Output the (x, y) coordinate of the center of the cell containing the given text.  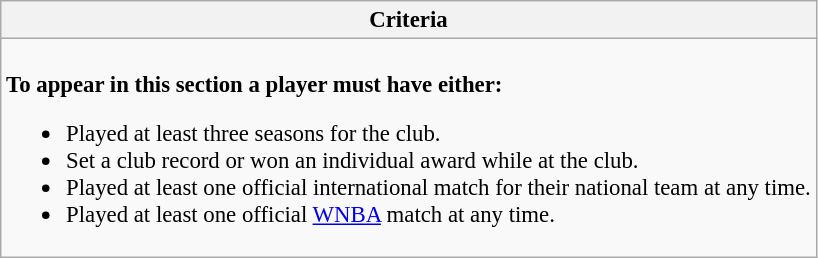
Criteria (408, 20)
